Determine the (X, Y) coordinate at the center of the cell enclosing the given text.  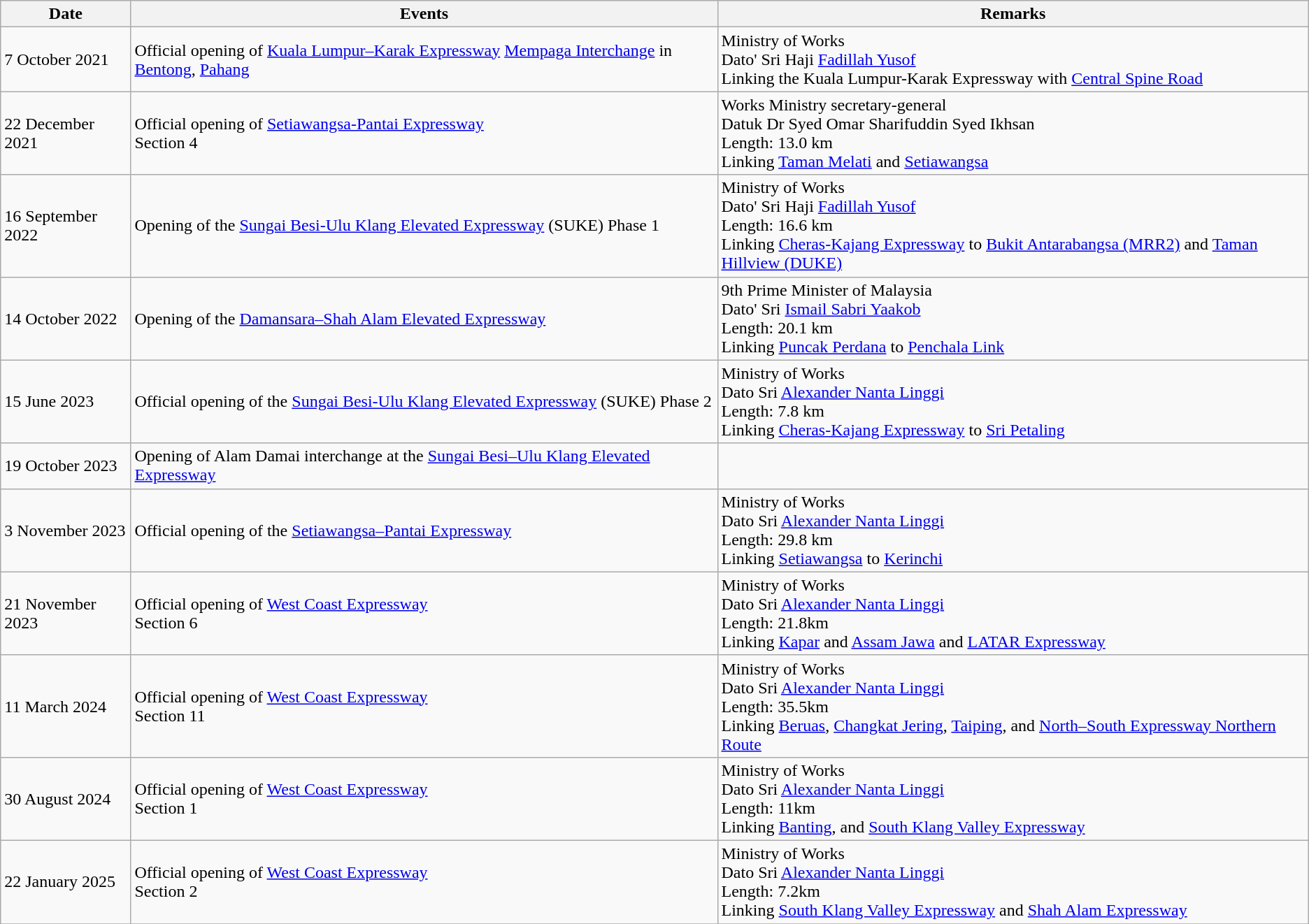
16 September 2022 (66, 226)
22 January 2025 (66, 882)
Opening of the Damansara–Shah Alam Elevated Expressway (424, 319)
9th Prime Minister of Malaysia Dato' Sri Ismail Sabri YaakobLength: 20.1 kmLinking Puncak Perdana to Penchala Link (1013, 319)
Official opening of West Coast Expressway Section 1 (424, 798)
11 March 2024 (66, 706)
Ministry of Works Dato Sri Alexander Nanta LinggiLength: 29.8 km Linking Setiawangsa to Kerinchi (1013, 530)
Events (424, 14)
Date (66, 14)
Official opening of West Coast Expressway Section 11 (424, 706)
Ministry of Works Dato Sri Alexander Nanta LinggiLength: 21.8kmLinking Kapar and Assam Jawa and LATAR Expressway (1013, 614)
Ministry of Works Dato Sri Alexander Nanta LinggiLength: 7.2kmLinking South Klang Valley Expressway and Shah Alam Expressway (1013, 882)
Ministry of Works Dato Sri Alexander Nanta LinggiLength: 7.8 kmLinking Cheras-Kajang Expressway to Sri Petaling (1013, 401)
Ministry of Works Dato Sri Alexander Nanta LinggiLength: 11kmLinking Banting, and South Klang Valley Expressway (1013, 798)
30 August 2024 (66, 798)
Official opening of Setiawangsa-Pantai ExpresswaySection 4 (424, 133)
Official opening of West Coast Expressway Section 6 (424, 614)
Ministry of Works Dato' Sri Haji Fadillah YusofLength: 16.6 kmLinking Cheras-Kajang Expressway to Bukit Antarabangsa (MRR2) and Taman Hillview (DUKE) (1013, 226)
3 November 2023 (66, 530)
Ministry of Works Dato Sri Alexander Nanta LinggiLength: 35.5kmLinking Beruas, Changkat Jering, Taiping, and North–South Expressway Northern Route (1013, 706)
22 December 2021 (66, 133)
Works Ministry secretary-generalDatuk Dr Syed Omar Sharifuddin Syed IkhsanLength: 13.0 km Linking Taman Melati and Setiawangsa (1013, 133)
19 October 2023 (66, 465)
15 June 2023 (66, 401)
Official opening of Kuala Lumpur–Karak Expressway Mempaga Interchange in Bentong, Pahang (424, 59)
Official opening of West Coast Expressway Section 2 (424, 882)
14 October 2022 (66, 319)
Opening of Alam Damai interchange at the Sungai Besi–Ulu Klang Elevated Expressway (424, 465)
Opening of the Sungai Besi-Ulu Klang Elevated Expressway (SUKE) Phase 1 (424, 226)
Ministry of Works Dato' Sri Haji Fadillah YusofLinking the Kuala Lumpur-Karak Expressway with Central Spine Road (1013, 59)
Official opening of the Setiawangsa–Pantai Expressway (424, 530)
21 November 2023 (66, 614)
Remarks (1013, 14)
7 October 2021 (66, 59)
Official opening of the Sungai Besi-Ulu Klang Elevated Expressway (SUKE) Phase 2 (424, 401)
